For the text-containing cell, return its midpoint in (X, Y) coordinate format. 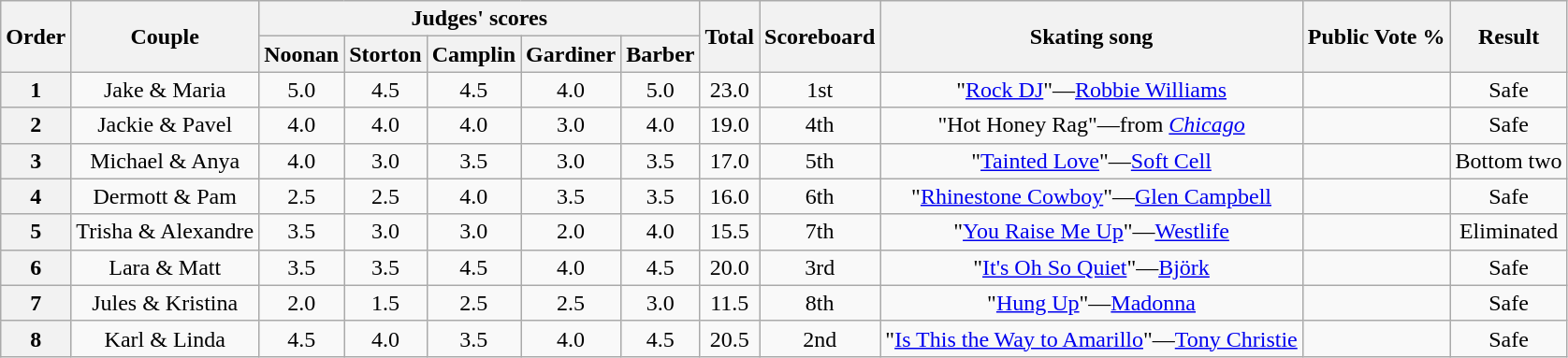
Trisha & Alexandre (165, 232)
6 (36, 267)
"Rock DJ"—Robbie Williams (1091, 90)
8 (36, 338)
2nd (820, 338)
7 (36, 303)
"Is This the Way to Amarillo"—Tony Christie (1091, 338)
17.0 (730, 161)
5th (820, 161)
20.0 (730, 267)
Skating song (1091, 36)
Dermott & Pam (165, 196)
Storton (385, 54)
Result (1508, 36)
"Hot Honey Rag"—from Chicago (1091, 125)
Jake & Maria (165, 90)
5 (36, 232)
"Tainted Love"—Soft Cell (1091, 161)
"You Raise Me Up"—Westlife (1091, 232)
19.0 (730, 125)
6th (820, 196)
Jackie & Pavel (165, 125)
3 (36, 161)
Jules & Kristina (165, 303)
Couple (165, 36)
Total (730, 36)
"It's Oh So Quiet"—Björk (1091, 267)
2 (36, 125)
1st (820, 90)
Lara & Matt (165, 267)
16.0 (730, 196)
7th (820, 232)
8th (820, 303)
Gardiner (571, 54)
Bottom two (1508, 161)
Scoreboard (820, 36)
Judges' scores (479, 19)
11.5 (730, 303)
Camplin (473, 54)
Karl & Linda (165, 338)
23.0 (730, 90)
Order (36, 36)
1.5 (385, 303)
Public Vote % (1376, 36)
4 (36, 196)
4th (820, 125)
Noonan (301, 54)
3rd (820, 267)
"Hung Up"—Madonna (1091, 303)
Barber (661, 54)
"Rhinestone Cowboy"—Glen Campbell (1091, 196)
20.5 (730, 338)
Eliminated (1508, 232)
1 (36, 90)
Michael & Anya (165, 161)
15.5 (730, 232)
